Output the [x, y] coordinate of the center of the cell containing the given text.  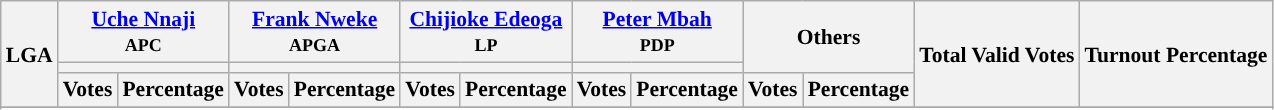
Chijioke EdeogaLP [486, 32]
LGA [30, 54]
Others [828, 36]
Uche NnajiAPC [144, 32]
Turnout Percentage [1176, 54]
Peter MbahPDP [658, 32]
Total Valid Votes [996, 54]
Frank NwekeAPGA [314, 32]
